Pinpoint the cell where the given text exists, returning its (x, y) midpoint coordinate. 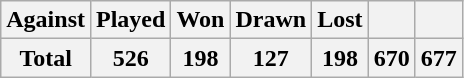
Total (46, 58)
127 (271, 58)
Drawn (271, 20)
Won (200, 20)
670 (392, 58)
Lost (340, 20)
677 (438, 58)
Played (130, 20)
526 (130, 58)
Against (46, 20)
